Search for the cell housing the specified text and yield its (x, y) center coordinate. 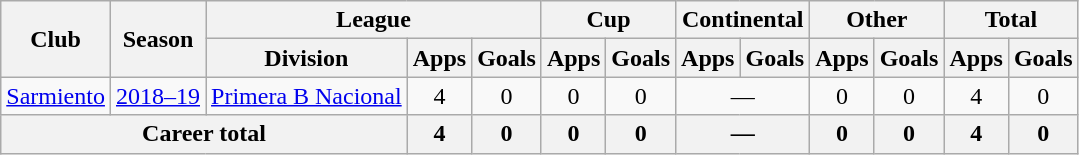
2018–19 (158, 96)
Club (56, 39)
Continental (743, 20)
Career total (204, 134)
Total (1011, 20)
Other (877, 20)
Season (158, 39)
Division (307, 58)
Cup (608, 20)
Sarmiento (56, 96)
Primera B Nacional (307, 96)
League (374, 20)
